Extract the [X, Y] coordinate from the center of the cell holding the provided text.  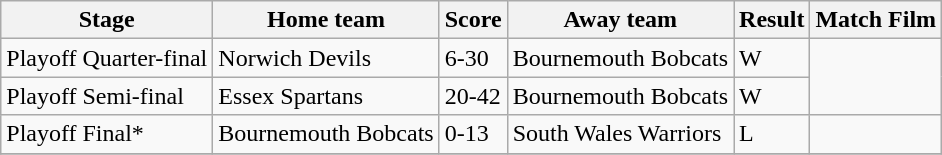
0-13 [473, 134]
Playoff Semi-final [107, 96]
6-30 [473, 58]
Score [473, 20]
Playoff Final* [107, 134]
Essex Spartans [326, 96]
Stage [107, 20]
20-42 [473, 96]
Away team [620, 20]
Result [772, 20]
L [772, 134]
Norwich Devils [326, 58]
Match Film [876, 20]
Home team [326, 20]
South Wales Warriors [620, 134]
Playoff Quarter-final [107, 58]
